Locate the cell with the specified text and output its [X, Y] center coordinate. 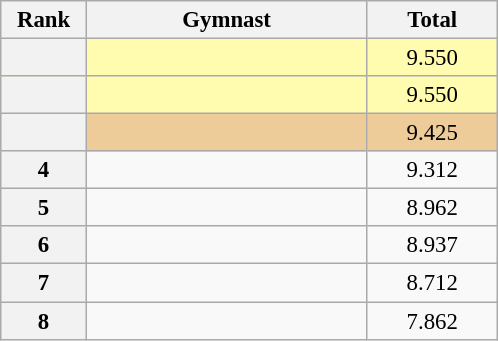
Rank [44, 20]
8.712 [432, 283]
6 [44, 245]
8.962 [432, 208]
8 [44, 321]
7 [44, 283]
5 [44, 208]
Total [432, 20]
Gymnast [226, 20]
4 [44, 170]
7.862 [432, 321]
8.937 [432, 245]
9.312 [432, 170]
9.425 [432, 133]
